Locate the cell with the specified text and output its (x, y) center coordinate. 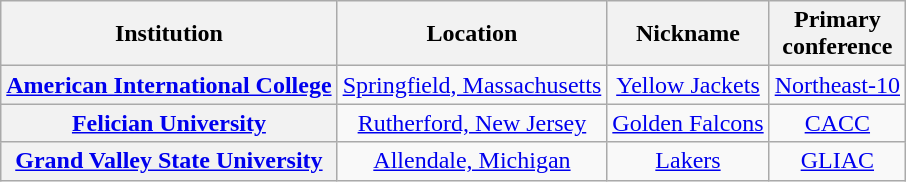
Golden Falcons (688, 123)
GLIAC (837, 161)
Rutherford, New Jersey (472, 123)
Northeast-10 (837, 85)
Allendale, Michigan (472, 161)
CACC (837, 123)
Grand Valley State University (169, 161)
Location (472, 34)
Lakers (688, 161)
Institution (169, 34)
Nickname (688, 34)
Springfield, Massachusetts (472, 85)
Yellow Jackets (688, 85)
American International College (169, 85)
Primaryconference (837, 34)
Felician University (169, 123)
